Find where the given text appears and provide that cell's center as [x, y] coordinate. 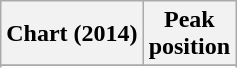
Chart (2014) [72, 34]
Peakposition [189, 34]
